For the text-containing cell, return its midpoint in [X, Y] coordinate format. 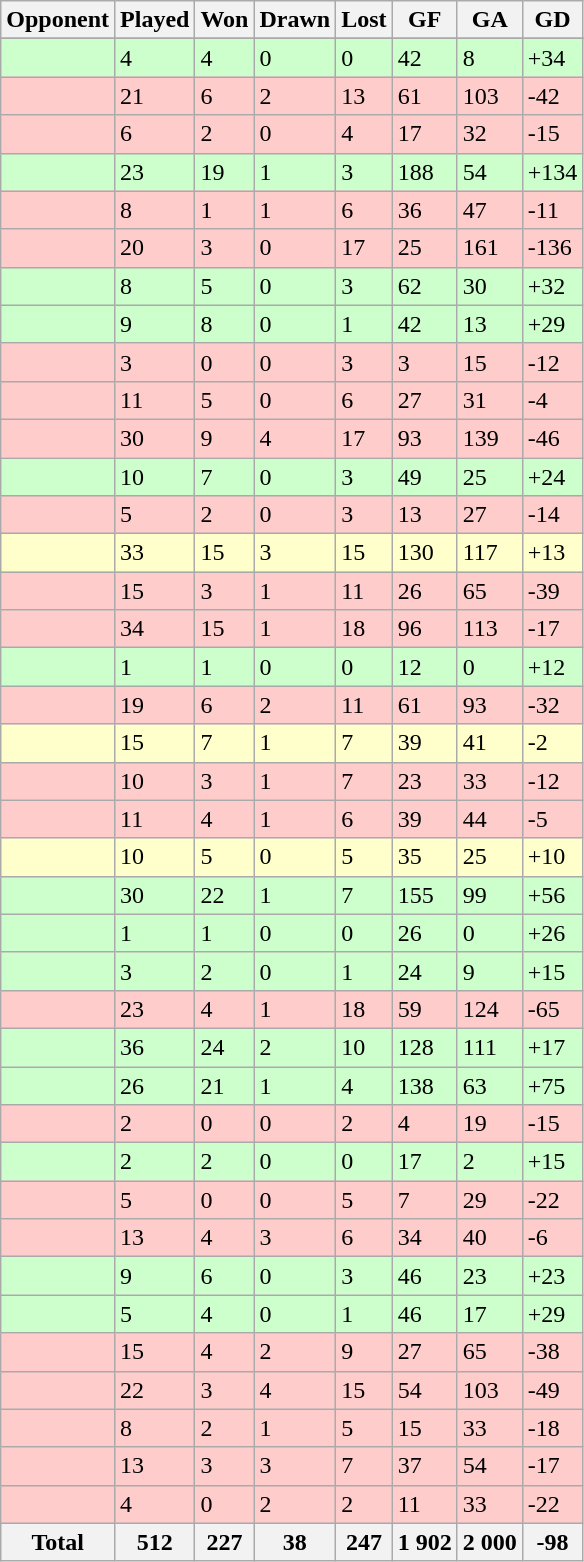
40 [490, 1238]
+134 [552, 172]
155 [424, 895]
247 [364, 1542]
+24 [552, 477]
512 [155, 1542]
49 [424, 477]
-46 [552, 438]
128 [424, 1047]
+12 [552, 667]
-32 [552, 705]
1 902 [424, 1542]
63 [490, 1085]
35 [424, 857]
227 [224, 1542]
+34 [552, 58]
Opponent [58, 20]
130 [424, 553]
12 [424, 667]
+75 [552, 1085]
124 [490, 1009]
-11 [552, 210]
20 [155, 248]
-98 [552, 1542]
2 000 [490, 1542]
GA [490, 20]
+26 [552, 933]
-5 [552, 819]
161 [490, 248]
-14 [552, 515]
Total [58, 1542]
+23 [552, 1276]
-18 [552, 1428]
-136 [552, 248]
32 [490, 134]
38 [295, 1542]
29 [490, 1200]
99 [490, 895]
+13 [552, 553]
+10 [552, 857]
138 [424, 1085]
+56 [552, 895]
-2 [552, 743]
+17 [552, 1047]
96 [424, 629]
GF [424, 20]
117 [490, 553]
139 [490, 438]
62 [424, 286]
-6 [552, 1238]
41 [490, 743]
-38 [552, 1352]
-4 [552, 400]
-49 [552, 1390]
188 [424, 172]
111 [490, 1047]
-42 [552, 96]
113 [490, 629]
59 [424, 1009]
31 [490, 400]
Won [224, 20]
GD [552, 20]
44 [490, 819]
Played [155, 20]
47 [490, 210]
Lost [364, 20]
Drawn [295, 20]
37 [424, 1466]
+32 [552, 286]
-39 [552, 591]
-65 [552, 1009]
